Identify which cell holds the provided text, then report its [x, y] central coordinate. 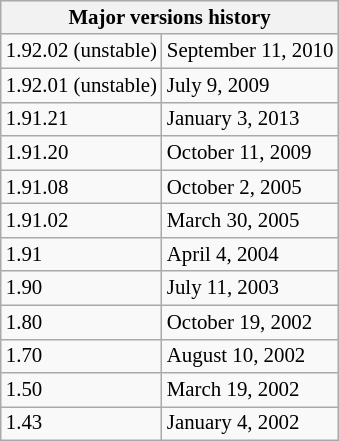
1.70 [82, 356]
January 4, 2002 [250, 424]
1.91.20 [82, 153]
1.91.02 [82, 221]
March 30, 2005 [250, 221]
1.92.02 (unstable) [82, 51]
July 9, 2009 [250, 85]
October 19, 2002 [250, 322]
1.80 [82, 322]
Major versions history [170, 18]
1.91.21 [82, 119]
March 19, 2002 [250, 390]
1.90 [82, 288]
July 11, 2003 [250, 288]
April 4, 2004 [250, 255]
1.92.01 (unstable) [82, 85]
October 11, 2009 [250, 153]
1.50 [82, 390]
1.91 [82, 255]
1.43 [82, 424]
August 10, 2002 [250, 356]
September 11, 2010 [250, 51]
October 2, 2005 [250, 187]
January 3, 2013 [250, 119]
1.91.08 [82, 187]
